Provide the [x, y] coordinate of the cell's center where the given text is located.  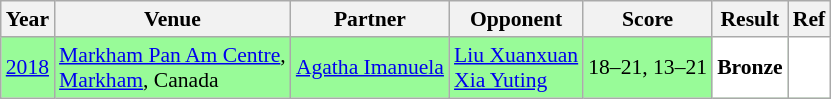
Liu Xuanxuan Xia Yuting [516, 68]
Agatha Imanuela [370, 68]
Partner [370, 19]
Result [750, 19]
Opponent [516, 19]
18–21, 13–21 [648, 68]
Ref [809, 19]
Venue [172, 19]
Bronze [750, 68]
2018 [28, 68]
Markham Pan Am Centre,Markham, Canada [172, 68]
Score [648, 19]
Year [28, 19]
